Find where the given text appears and provide that cell's center as [x, y] coordinate. 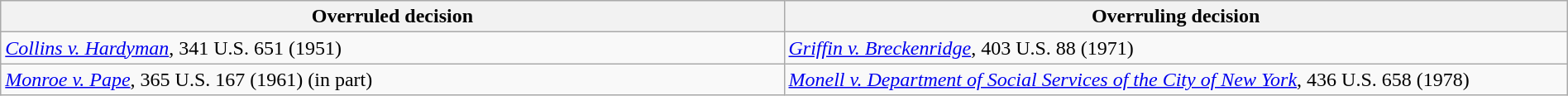
Monell v. Department of Social Services of the City of New York, 436 U.S. 658 (1978) [1176, 79]
Collins v. Hardyman, 341 U.S. 651 (1951) [392, 48]
Overruled decision [392, 17]
Overruling decision [1176, 17]
Griffin v. Breckenridge, 403 U.S. 88 (1971) [1176, 48]
Monroe v. Pape, 365 U.S. 167 (1961) (in part) [392, 79]
